Determine the (x, y) coordinate at the center of the cell enclosing the given text.  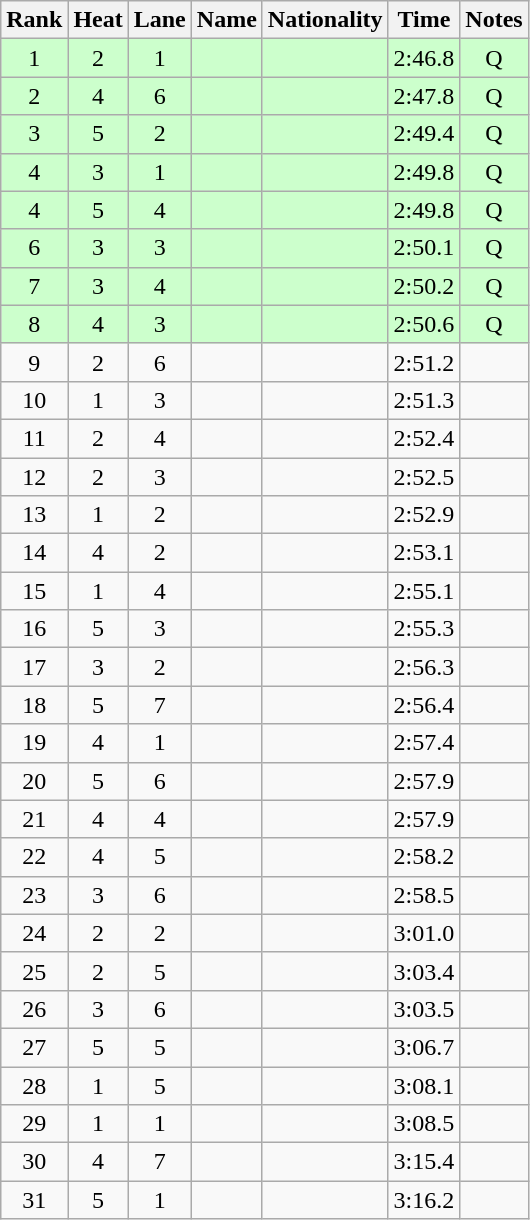
2:53.1 (424, 553)
3:16.2 (424, 1200)
29 (34, 1124)
Time (424, 20)
3:03.4 (424, 971)
8 (34, 324)
Lane (160, 20)
2:56.3 (424, 667)
21 (34, 819)
20 (34, 781)
2:58.5 (424, 895)
2:50.6 (424, 324)
2:57.4 (424, 743)
2:51.2 (424, 362)
25 (34, 971)
13 (34, 515)
3:03.5 (424, 1009)
9 (34, 362)
3:08.1 (424, 1085)
12 (34, 477)
31 (34, 1200)
23 (34, 895)
14 (34, 553)
Rank (34, 20)
3:08.5 (424, 1124)
24 (34, 933)
15 (34, 591)
Nationality (325, 20)
27 (34, 1047)
2:56.4 (424, 705)
Name (226, 20)
18 (34, 705)
28 (34, 1085)
Heat (98, 20)
26 (34, 1009)
2:52.5 (424, 477)
10 (34, 400)
2:50.2 (424, 286)
2:51.3 (424, 400)
2:52.4 (424, 438)
17 (34, 667)
2:47.8 (424, 96)
Notes (494, 20)
3:06.7 (424, 1047)
16 (34, 629)
19 (34, 743)
22 (34, 857)
3:01.0 (424, 933)
2:58.2 (424, 857)
2:50.1 (424, 248)
2:55.3 (424, 629)
11 (34, 438)
2:52.9 (424, 515)
2:49.4 (424, 134)
2:55.1 (424, 591)
2:46.8 (424, 58)
3:15.4 (424, 1162)
30 (34, 1162)
